Search for the cell housing the specified text and yield its [X, Y] center coordinate. 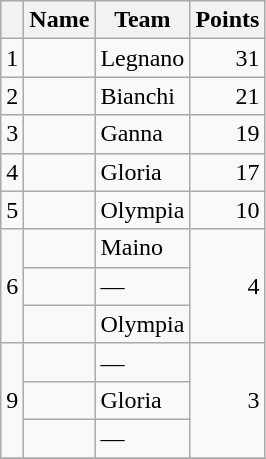
Name [60, 20]
9 [12, 400]
Points [228, 20]
2 [12, 96]
19 [228, 134]
Legnano [142, 58]
1 [12, 58]
Bianchi [142, 96]
17 [228, 172]
21 [228, 96]
6 [12, 286]
Ganna [142, 134]
Maino [142, 248]
31 [228, 58]
10 [228, 210]
5 [12, 210]
Team [142, 20]
